Capture the cell that displays the provided text and extract its [X, Y] central coordinate. 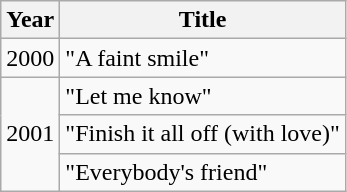
Title [203, 20]
"A faint smile" [203, 58]
"Everybody's friend" [203, 172]
"Let me know" [203, 96]
"Finish it all off (with love)" [203, 134]
Year [30, 20]
2001 [30, 134]
2000 [30, 58]
